Search for the cell housing the specified text and yield its (X, Y) center coordinate. 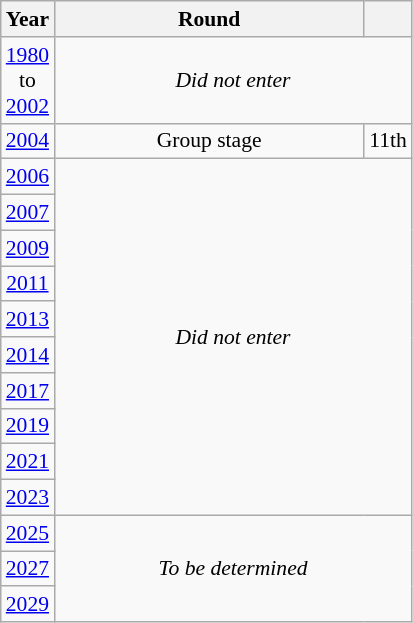
Year (28, 19)
2013 (28, 320)
Round (209, 19)
11th (388, 141)
2014 (28, 355)
2025 (28, 533)
2011 (28, 284)
To be determined (233, 568)
2017 (28, 391)
2021 (28, 462)
2029 (28, 605)
2009 (28, 248)
2023 (28, 498)
2004 (28, 141)
2027 (28, 569)
2007 (28, 213)
2019 (28, 426)
Group stage (209, 141)
1980to2002 (28, 80)
2006 (28, 177)
